Determine the (X, Y) coordinate at the center of the cell enclosing the given text.  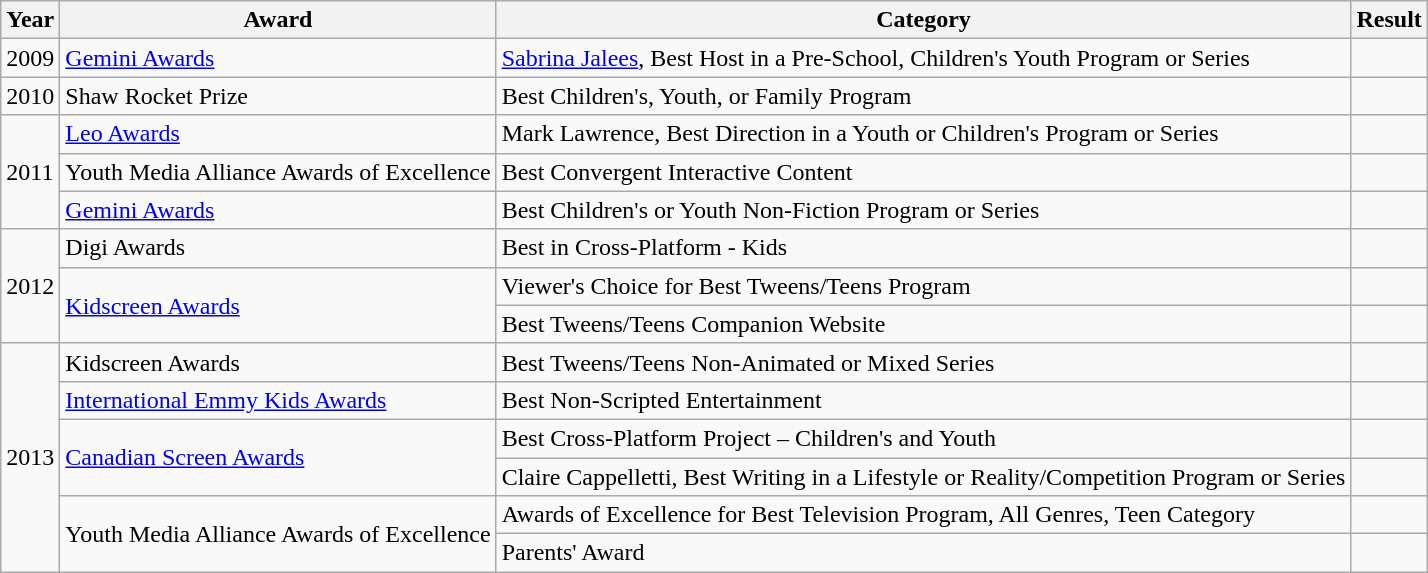
Awards of Excellence for Best Television Program, All Genres, Teen Category (924, 515)
Category (924, 20)
Sabrina Jalees, Best Host in a Pre-School, Children's Youth Program or Series (924, 58)
Year (30, 20)
Mark Lawrence, Best Direction in a Youth or Children's Program or Series (924, 134)
Shaw Rocket Prize (278, 96)
Digi Awards (278, 248)
Best Cross-Platform Project – Children's and Youth (924, 438)
Claire Cappelletti, Best Writing in a Lifestyle or Reality/Competition Program or Series (924, 477)
Best Tweens/Teens Companion Website (924, 324)
Canadian Screen Awards (278, 457)
Viewer's Choice for Best Tweens/Teens Program (924, 286)
2009 (30, 58)
Best Children's or Youth Non-Fiction Program or Series (924, 210)
2013 (30, 457)
Result (1389, 20)
Best Tweens/Teens Non-Animated or Mixed Series (924, 362)
Best Convergent Interactive Content (924, 172)
International Emmy Kids Awards (278, 400)
2010 (30, 96)
Leo Awards (278, 134)
Best Children's, Youth, or Family Program (924, 96)
Best Non-Scripted Entertainment (924, 400)
Parents' Award (924, 553)
Best in Cross-Platform - Kids (924, 248)
Award (278, 20)
2011 (30, 172)
2012 (30, 286)
